Capture the cell that displays the provided text and extract its (x, y) central coordinate. 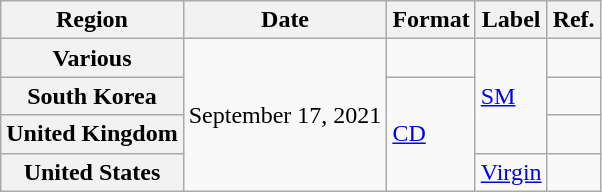
Various (92, 58)
Ref. (574, 20)
Format (431, 20)
Label (511, 20)
Region (92, 20)
Virgin (511, 172)
CD (431, 134)
United Kingdom (92, 134)
United States (92, 172)
September 17, 2021 (285, 115)
South Korea (92, 96)
Date (285, 20)
SM (511, 96)
